Detect which cell encompasses the target text, then output its (x, y) center coordinate. 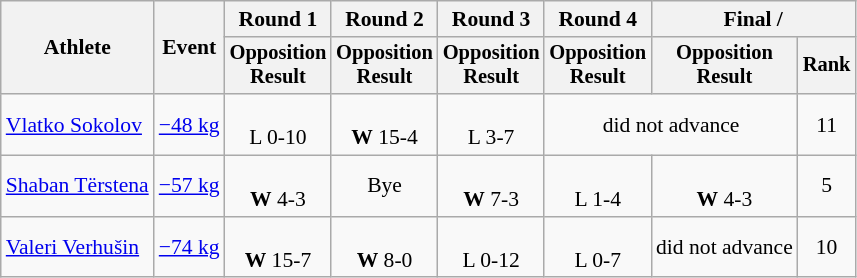
5 (827, 186)
−74 kg (190, 248)
Event (190, 48)
W 8-0 (384, 248)
Round 3 (492, 19)
L 0-10 (278, 124)
Round 1 (278, 19)
11 (827, 124)
L 0-12 (492, 248)
Final / (753, 19)
W 15-7 (278, 248)
Shaban Tërstena (78, 186)
−48 kg (190, 124)
Round 4 (598, 19)
10 (827, 248)
Valeri Verhušin (78, 248)
Vlatko Sokolov (78, 124)
L 1-4 (598, 186)
Bye (384, 186)
−57 kg (190, 186)
Athlete (78, 48)
L 0-7 (598, 248)
Rank (827, 66)
Round 2 (384, 19)
W 7-3 (492, 186)
L 3-7 (492, 124)
W 15-4 (384, 124)
